Determine the (x, y) coordinate at the center of the cell enclosing the given text.  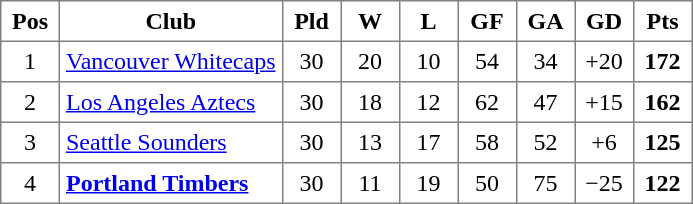
4 (30, 183)
−25 (604, 183)
GF (487, 21)
20 (370, 61)
10 (428, 61)
58 (487, 142)
125 (662, 142)
162 (662, 102)
Pts (662, 21)
Portland Timbers (170, 183)
W (370, 21)
54 (487, 61)
47 (545, 102)
L (428, 21)
2 (30, 102)
62 (487, 102)
18 (370, 102)
Pos (30, 21)
52 (545, 142)
172 (662, 61)
13 (370, 142)
Los Angeles Aztecs (170, 102)
122 (662, 183)
Seattle Sounders (170, 142)
+6 (604, 142)
Vancouver Whitecaps (170, 61)
17 (428, 142)
GA (545, 21)
GD (604, 21)
3 (30, 142)
12 (428, 102)
Pld (311, 21)
+15 (604, 102)
1 (30, 61)
50 (487, 183)
34 (545, 61)
11 (370, 183)
Club (170, 21)
19 (428, 183)
75 (545, 183)
+20 (604, 61)
